Pinpoint the cell where the given text exists, returning its [x, y] midpoint coordinate. 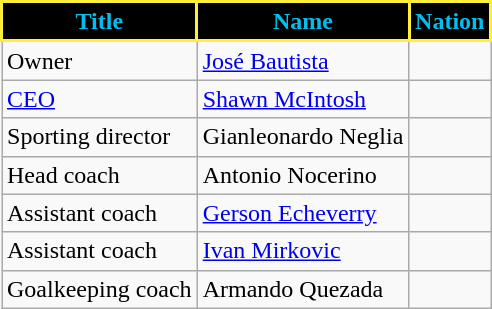
José Bautista [303, 60]
Owner [100, 60]
Nation [450, 22]
Title [100, 22]
Gianleonardo Neglia [303, 137]
Sporting director [100, 137]
Name [303, 22]
Armando Quezada [303, 289]
Antonio Nocerino [303, 175]
CEO [100, 99]
Shawn McIntosh [303, 99]
Head coach [100, 175]
Gerson Echeverry [303, 213]
Ivan Mirkovic [303, 251]
Goalkeeping coach [100, 289]
